Find where the given text appears and provide that cell's center as [x, y] coordinate. 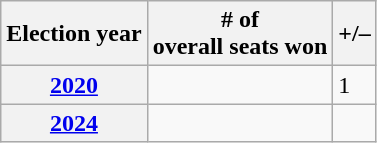
2020 [74, 85]
Election year [74, 34]
1 [354, 85]
# ofoverall seats won [240, 34]
2024 [74, 123]
+/– [354, 34]
